For the text-containing cell, return its midpoint in (X, Y) coordinate format. 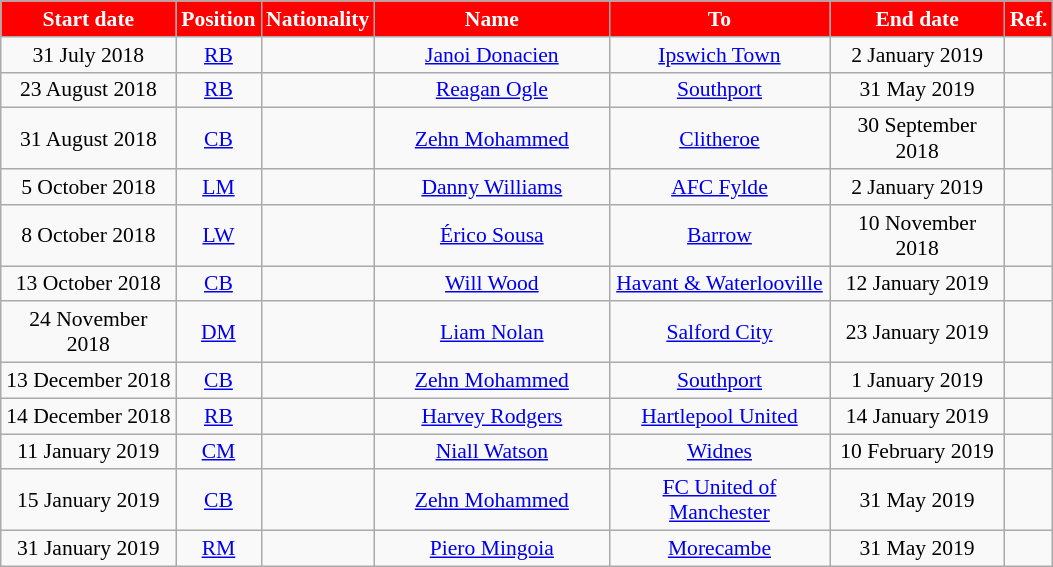
Liam Nolan (492, 332)
Position (218, 19)
Will Wood (492, 284)
1 January 2019 (918, 381)
5 October 2018 (88, 187)
13 December 2018 (88, 381)
Érico Sousa (492, 236)
15 January 2019 (88, 500)
Ref. (1029, 19)
Havant & Waterlooville (719, 284)
Piero Mingoia (492, 549)
Niall Watson (492, 452)
Janoi Donacien (492, 55)
LW (218, 236)
Salford City (719, 332)
31 July 2018 (88, 55)
13 October 2018 (88, 284)
23 August 2018 (88, 90)
CM (218, 452)
End date (918, 19)
14 December 2018 (88, 416)
Clitheroe (719, 138)
8 October 2018 (88, 236)
31 January 2019 (88, 549)
10 February 2019 (918, 452)
Hartlepool United (719, 416)
Nationality (318, 19)
Morecambe (719, 549)
11 January 2019 (88, 452)
Barrow (719, 236)
LM (218, 187)
Ipswich Town (719, 55)
FC United of Manchester (719, 500)
24 November 2018 (88, 332)
Harvey Rodgers (492, 416)
23 January 2019 (918, 332)
30 September 2018 (918, 138)
RM (218, 549)
Start date (88, 19)
10 November 2018 (918, 236)
Reagan Ogle (492, 90)
DM (218, 332)
12 January 2019 (918, 284)
31 August 2018 (88, 138)
To (719, 19)
AFC Fylde (719, 187)
Widnes (719, 452)
14 January 2019 (918, 416)
Name (492, 19)
Danny Williams (492, 187)
